Search for the cell housing the specified text and yield its [X, Y] center coordinate. 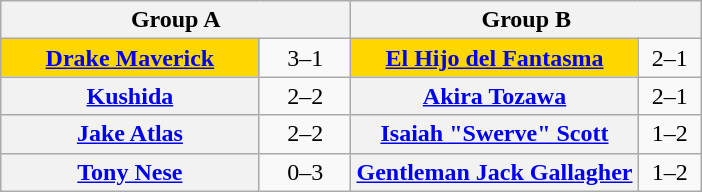
3–1 [305, 58]
Group A [176, 20]
0–3 [305, 172]
Gentleman Jack Gallagher [494, 172]
Group B [526, 20]
Tony Nese [130, 172]
Kushida [130, 96]
Isaiah "Swerve" Scott [494, 134]
Drake Maverick [130, 58]
Akira Tozawa [494, 96]
Jake Atlas [130, 134]
El Hijo del Fantasma [494, 58]
